Capture the cell that displays the provided text and extract its (X, Y) central coordinate. 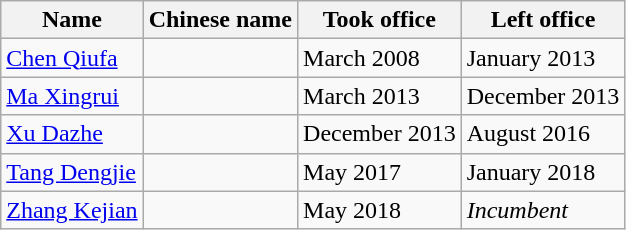
Ma Xingrui (72, 96)
Name (72, 20)
January 2013 (543, 58)
Took office (380, 20)
January 2018 (543, 172)
Incumbent (543, 210)
Chinese name (220, 20)
August 2016 (543, 134)
Zhang Kejian (72, 210)
March 2008 (380, 58)
Chen Qiufa (72, 58)
March 2013 (380, 96)
Xu Dazhe (72, 134)
May 2017 (380, 172)
May 2018 (380, 210)
Tang Dengjie (72, 172)
Left office (543, 20)
